From the cell containing the given text, extract its center point as [x, y] coordinate. 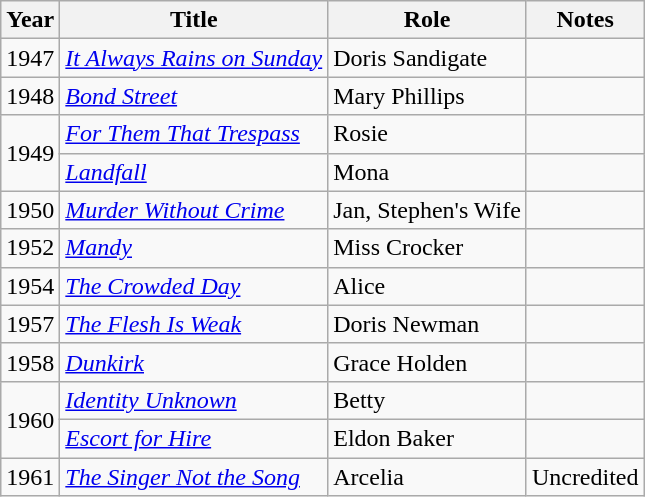
Mary Phillips [428, 96]
Escort for Hire [194, 438]
Title [194, 20]
Landfall [194, 172]
Grace Holden [428, 362]
For Them That Trespass [194, 134]
1948 [30, 96]
Mandy [194, 248]
It Always Rains on Sunday [194, 58]
Alice [428, 286]
Betty [428, 400]
1952 [30, 248]
Doris Sandigate [428, 58]
1947 [30, 58]
Uncredited [585, 477]
Doris Newman [428, 324]
Murder Without Crime [194, 210]
Year [30, 20]
1961 [30, 477]
Miss Crocker [428, 248]
Jan, Stephen's Wife [428, 210]
Mona [428, 172]
1954 [30, 286]
1957 [30, 324]
Role [428, 20]
The Singer Not the Song [194, 477]
Eldon Baker [428, 438]
1958 [30, 362]
Dunkirk [194, 362]
Rosie [428, 134]
Bond Street [194, 96]
1950 [30, 210]
Identity Unknown [194, 400]
1960 [30, 419]
The Flesh Is Weak [194, 324]
Arcelia [428, 477]
Notes [585, 20]
1949 [30, 153]
The Crowded Day [194, 286]
